Locate the cell with the specified text and output its [x, y] center coordinate. 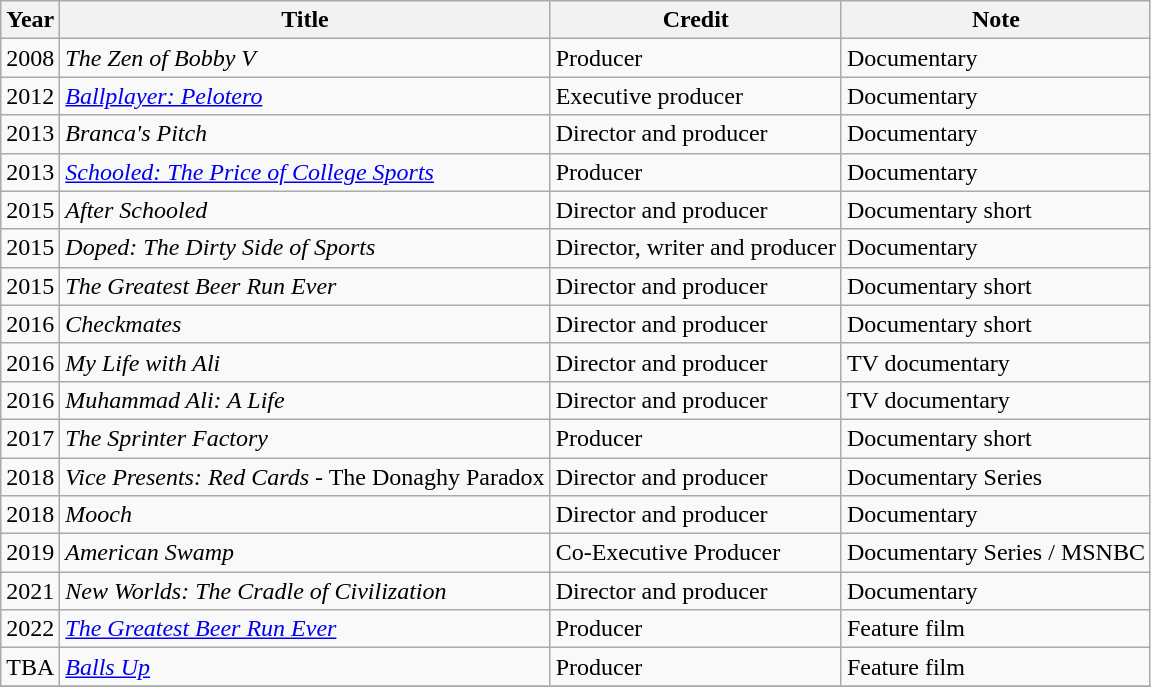
Documentary Series / MSNBC [996, 553]
My Life with Ali [305, 362]
Documentary Series [996, 477]
2017 [30, 438]
Muhammad Ali: A Life [305, 400]
Year [30, 20]
Executive producer [696, 96]
The Sprinter Factory [305, 438]
TBA [30, 667]
2012 [30, 96]
American Swamp [305, 553]
Balls Up [305, 667]
2022 [30, 629]
2021 [30, 591]
2019 [30, 553]
Checkmates [305, 324]
Note [996, 20]
After Schooled [305, 210]
Mooch [305, 515]
Branca's Pitch [305, 134]
Vice Presents: Red Cards - The Donaghy Paradox [305, 477]
Schooled: The Price of College Sports [305, 172]
The Zen of Bobby V [305, 58]
2008 [30, 58]
Ballplayer: Pelotero [305, 96]
Credit [696, 20]
Co-Executive Producer [696, 553]
Director, writer and producer [696, 248]
Title [305, 20]
New Worlds: The Cradle of Civilization [305, 591]
Doped: The Dirty Side of Sports [305, 248]
